Return the (x, y) coordinate for the center point of the cell that contains the specified text.  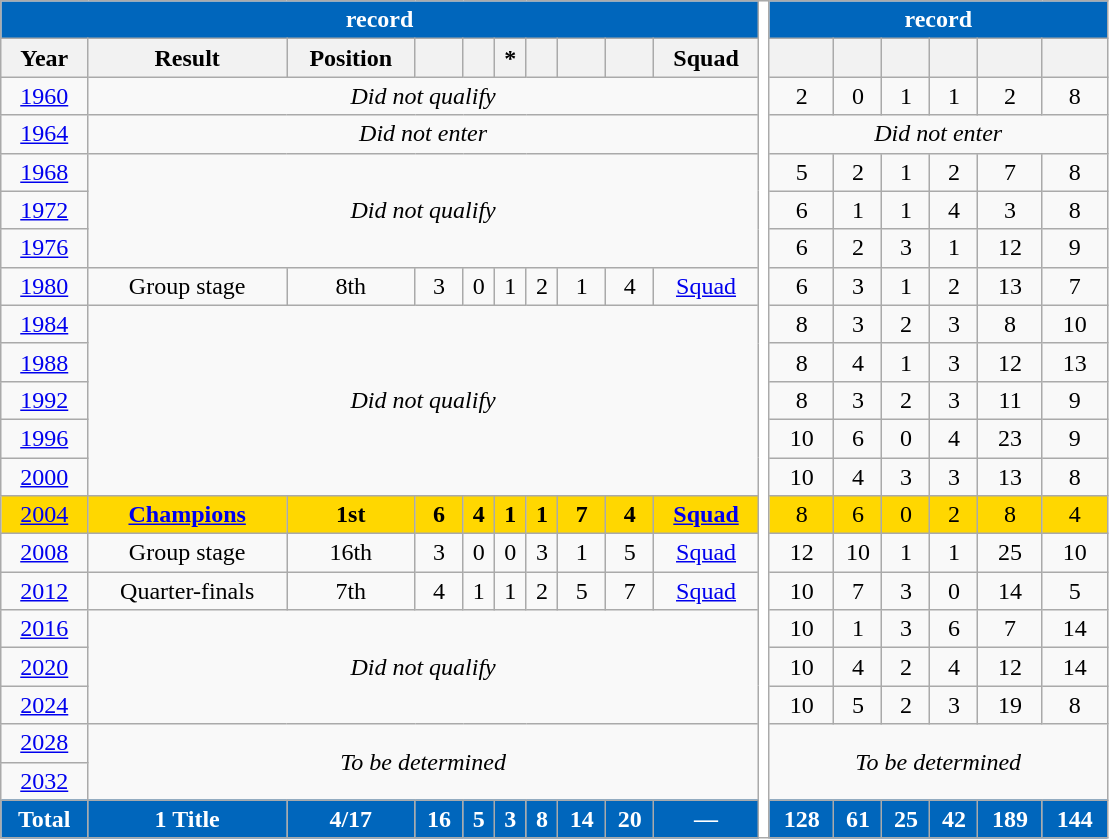
61 (858, 819)
1st (351, 515)
2012 (44, 591)
1972 (44, 210)
— (706, 819)
2024 (44, 705)
189 (1010, 819)
Result (188, 58)
Position (351, 58)
7th (351, 591)
42 (954, 819)
19 (1010, 705)
20 (630, 819)
144 (1074, 819)
* (511, 58)
2020 (44, 667)
11 (1010, 400)
2008 (44, 553)
1992 (44, 400)
1960 (44, 96)
2016 (44, 629)
2000 (44, 477)
4/17 (351, 819)
2004 (44, 515)
2032 (44, 781)
Year (44, 58)
128 (801, 819)
Champions (188, 515)
1968 (44, 172)
1976 (44, 248)
1988 (44, 362)
23 (1010, 438)
Total (44, 819)
1 Title (188, 819)
16th (351, 553)
16 (439, 819)
1984 (44, 324)
1996 (44, 438)
1980 (44, 286)
8th (351, 286)
Quarter-finals (188, 591)
2028 (44, 743)
1964 (44, 134)
